From the cell containing the given text, extract its center point as (X, Y) coordinate. 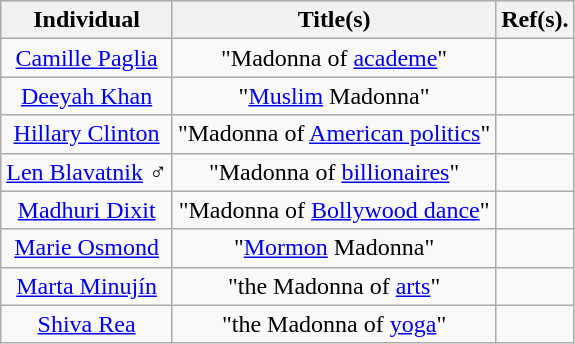
Ref(s). (535, 20)
"Muslim Madonna" (334, 96)
"Madonna of billionaires" (334, 172)
"the Madonna of yoga" (334, 324)
"Madonna of academe" (334, 58)
"Mormon Madonna" (334, 248)
Individual (87, 20)
Shiva Rea (87, 324)
Camille Paglia (87, 58)
Marie Osmond (87, 248)
Madhuri Dixit (87, 210)
"the Madonna of arts" (334, 286)
Hillary Clinton (87, 134)
Deeyah Khan (87, 96)
Title(s) (334, 20)
"Madonna of American politics" (334, 134)
Marta Minujín (87, 286)
Len Blavatnik ♂ (87, 172)
"Madonna of Bollywood dance" (334, 210)
